Scan for the cell matching the given text and deliver its (x, y) coordinate at center. 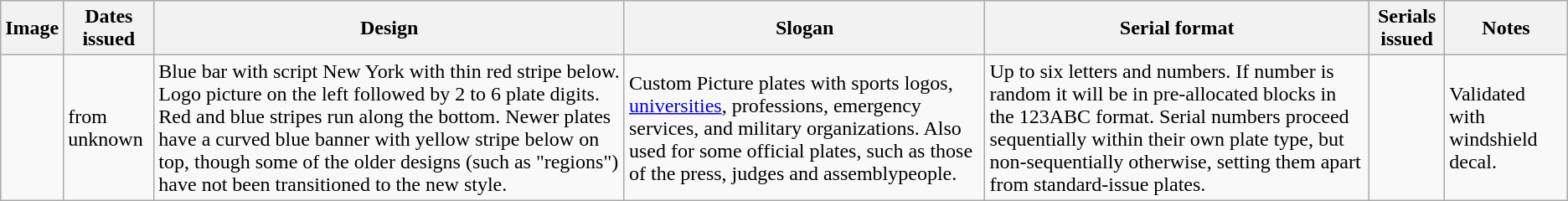
from unknown (109, 127)
Serial format (1178, 28)
Image (32, 28)
Notes (1506, 28)
Design (389, 28)
Serials issued (1406, 28)
Slogan (804, 28)
Dates issued (109, 28)
Validated with windshield decal. (1506, 127)
